Extract the [x, y] coordinate from the center of the cell holding the provided text.  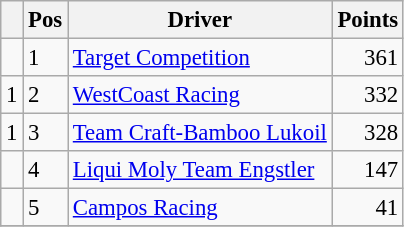
5 [46, 208]
Target Competition [200, 58]
Driver [200, 20]
332 [368, 95]
Points [368, 20]
361 [368, 58]
Campos Racing [200, 208]
41 [368, 208]
4 [46, 170]
328 [368, 133]
Team Craft-Bamboo Lukoil [200, 133]
Pos [46, 20]
147 [368, 170]
2 [46, 95]
3 [46, 133]
WestCoast Racing [200, 95]
Liqui Moly Team Engstler [200, 170]
